Return [x, y] of the center of cell containing provided text 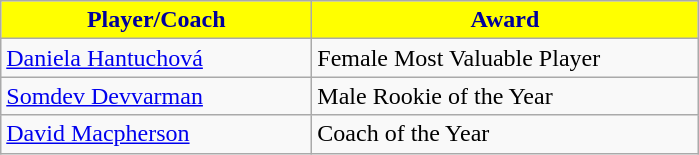
Female Most Valuable Player [505, 58]
Coach of the Year [505, 134]
Player/Coach [156, 20]
Award [505, 20]
Daniela Hantuchová [156, 58]
Somdev Devvarman [156, 96]
David Macpherson [156, 134]
Male Rookie of the Year [505, 96]
